Detect which cell encompasses the target text, then output its [x, y] center coordinate. 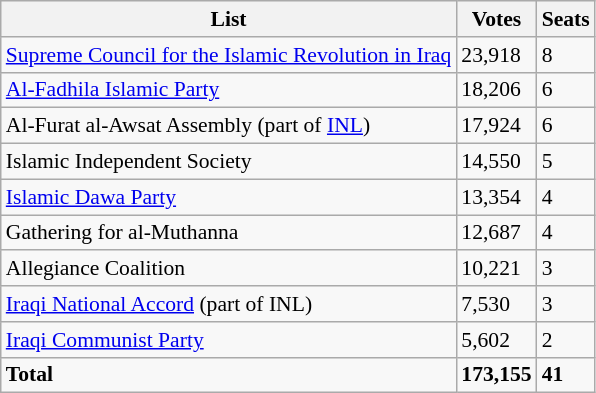
Total [229, 375]
41 [566, 375]
14,550 [496, 162]
23,918 [496, 55]
7,530 [496, 304]
List [229, 19]
Votes [496, 19]
Allegiance Coalition [229, 269]
10,221 [496, 269]
8 [566, 55]
Iraqi Communist Party [229, 340]
13,354 [496, 197]
2 [566, 340]
Islamic Dawa Party [229, 197]
Islamic Independent Society [229, 162]
173,155 [496, 375]
17,924 [496, 126]
5,602 [496, 340]
12,687 [496, 233]
Al-Fadhila Islamic Party [229, 90]
18,206 [496, 90]
Supreme Council for the Islamic Revolution in Iraq [229, 55]
Al-Furat al-Awsat Assembly (part of INL) [229, 126]
Seats [566, 19]
Gathering for al-Muthanna [229, 233]
5 [566, 162]
Iraqi National Accord (part of INL) [229, 304]
